Scan for the cell matching the given text and deliver its (x, y) coordinate at center. 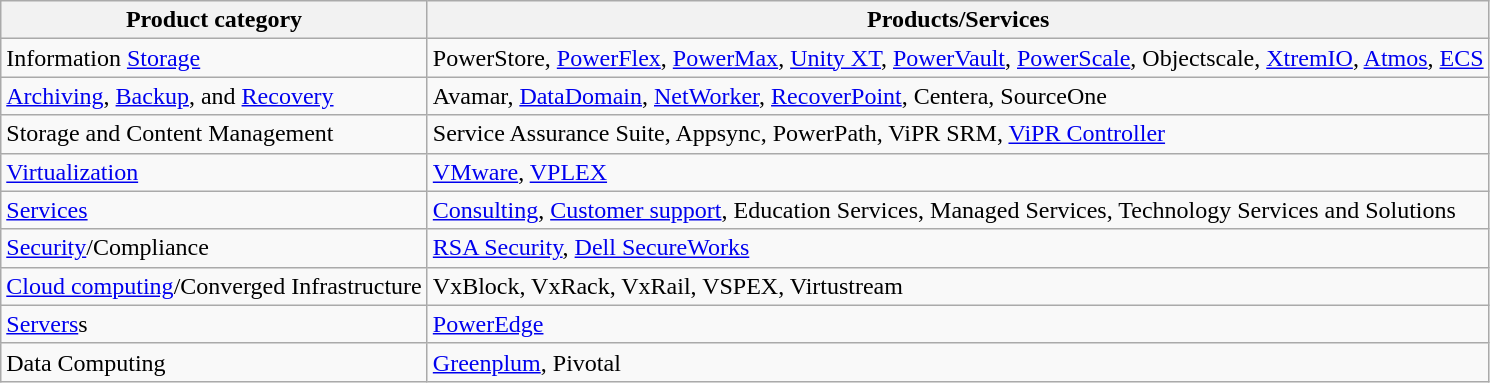
Archiving, Backup, and Recovery (214, 96)
VMware, VPLEX (958, 172)
Products/Services (958, 20)
Product category (214, 20)
Data Computing (214, 362)
Security/Compliance (214, 248)
PowerStore, PowerFlex, PowerMax, Unity XT, PowerVault, PowerScale, Objectscale, XtremIO, Atmos, ECS (958, 58)
Service Assurance Suite, Appsync, PowerPath, ViPR SRM, ViPR Controller (958, 134)
Information Storage (214, 58)
RSA Security, Dell SecureWorks (958, 248)
Serverss (214, 324)
Storage and Content Management (214, 134)
Cloud computing/Converged Infrastructure (214, 286)
Consulting, Customer support, Education Services, Managed Services, Technology Services and Solutions (958, 210)
Greenplum, Pivotal (958, 362)
Avamar, DataDomain, NetWorker, RecoverPoint, Centera, SourceOne (958, 96)
PowerEdge (958, 324)
Services (214, 210)
VxBlock, VxRack, VxRail, VSPEX, Virtustream (958, 286)
Virtualization (214, 172)
